Determine the (X, Y) coordinate at the center of the cell enclosing the given text.  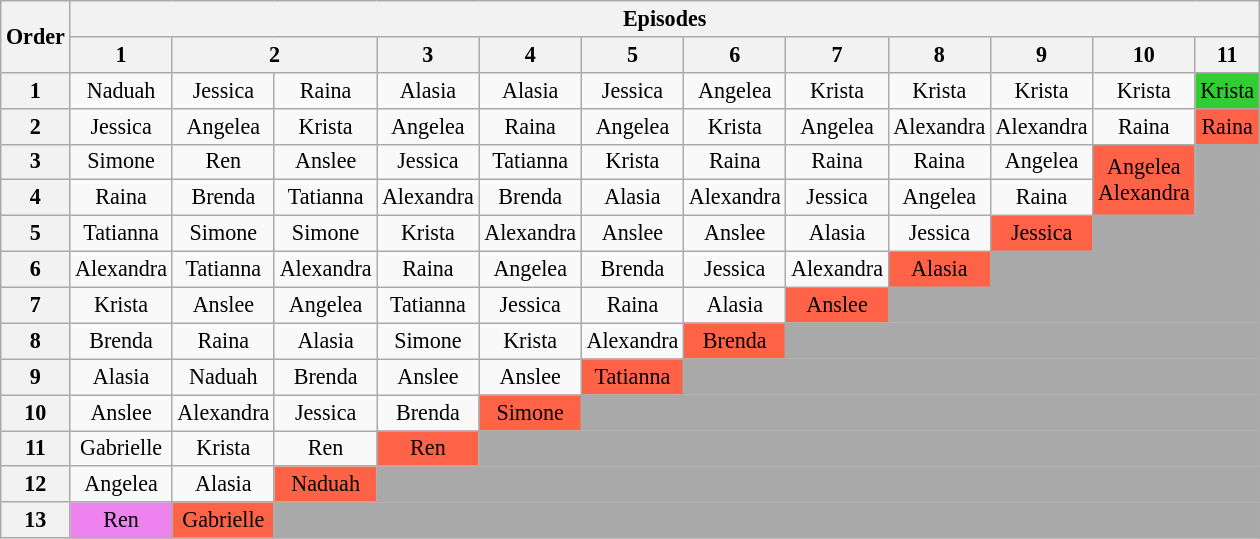
Order (36, 36)
Episodes (664, 18)
13 (36, 520)
AngeleaAlexandra (1144, 180)
12 (36, 484)
